Search for the cell housing the specified text and yield its [x, y] center coordinate. 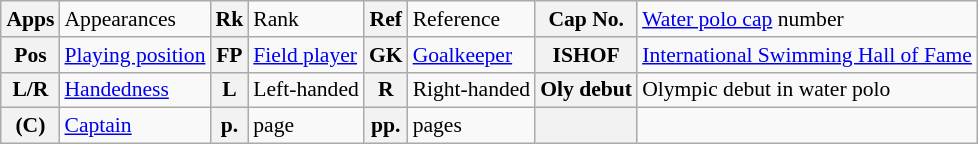
Oly debut [586, 90]
Pos [30, 55]
Captain [134, 126]
Apps [30, 19]
(C) [30, 126]
Handedness [134, 90]
R [386, 90]
pages [472, 126]
p. [230, 126]
Olympic debut in water polo [807, 90]
Playing position [134, 55]
Ref [386, 19]
L/R [30, 90]
L [230, 90]
Right-handed [472, 90]
Appearances [134, 19]
pp. [386, 126]
Reference [472, 19]
Left-handed [306, 90]
Water polo cap number [807, 19]
Cap No. [586, 19]
FP [230, 55]
International Swimming Hall of Fame [807, 55]
GK [386, 55]
Rk [230, 19]
Rank [306, 19]
Field player [306, 55]
Goalkeeper [472, 55]
ISHOF [586, 55]
page [306, 126]
